Output the [X, Y] coordinate of the center of the cell containing the given text.  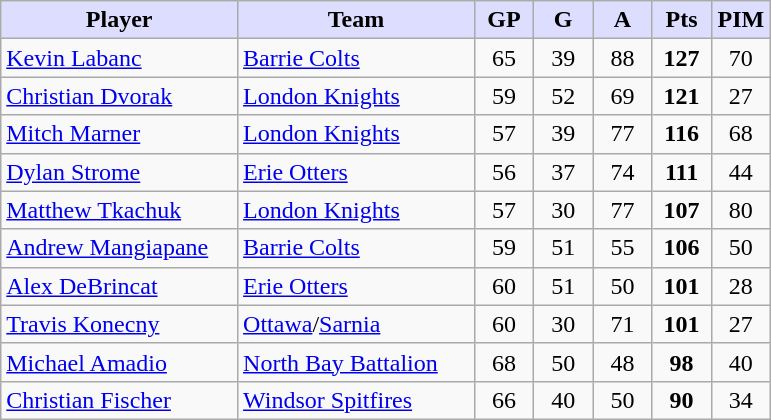
107 [682, 210]
70 [740, 58]
Team [356, 20]
Travis Konecny [120, 324]
80 [740, 210]
GP [504, 20]
111 [682, 172]
90 [682, 400]
44 [740, 172]
34 [740, 400]
65 [504, 58]
North Bay Battalion [356, 362]
Windsor Spitfires [356, 400]
28 [740, 286]
55 [622, 248]
Mitch Marner [120, 134]
121 [682, 96]
Christian Dvorak [120, 96]
88 [622, 58]
Christian Fischer [120, 400]
A [622, 20]
69 [622, 96]
106 [682, 248]
Michael Amadio [120, 362]
Dylan Strome [120, 172]
98 [682, 362]
Matthew Tkachuk [120, 210]
Ottawa/Sarnia [356, 324]
G [564, 20]
Andrew Mangiapane [120, 248]
116 [682, 134]
48 [622, 362]
127 [682, 58]
Pts [682, 20]
Player [120, 20]
Kevin Labanc [120, 58]
71 [622, 324]
66 [504, 400]
56 [504, 172]
52 [564, 96]
74 [622, 172]
PIM [740, 20]
37 [564, 172]
Alex DeBrincat [120, 286]
